Return (X, Y) of the center of cell containing provided text 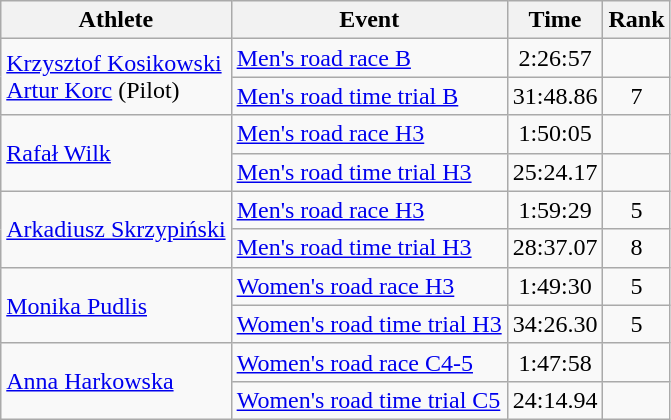
Women's road time trial C5 (369, 400)
28:37.07 (555, 248)
25:24.17 (555, 172)
Anna Harkowska (116, 381)
1:47:58 (555, 362)
Event (369, 20)
Rafał Wilk (116, 153)
Athlete (116, 20)
Men's road race B (369, 58)
Monika Pudlis (116, 305)
24:14.94 (555, 400)
Arkadiusz Skrzypiński (116, 229)
8 (636, 248)
34:26.30 (555, 324)
Women's road race C4-5 (369, 362)
2:26:57 (555, 58)
Rank (636, 20)
Women's road race H3 (369, 286)
Women's road time trial H3 (369, 324)
Time (555, 20)
7 (636, 96)
1:59:29 (555, 210)
31:48.86 (555, 96)
Krzysztof KosikowskiArtur Korc (Pilot) (116, 77)
1:49:30 (555, 286)
1:50:05 (555, 134)
Men's road time trial B (369, 96)
